Capture the cell that displays the provided text and extract its [x, y] central coordinate. 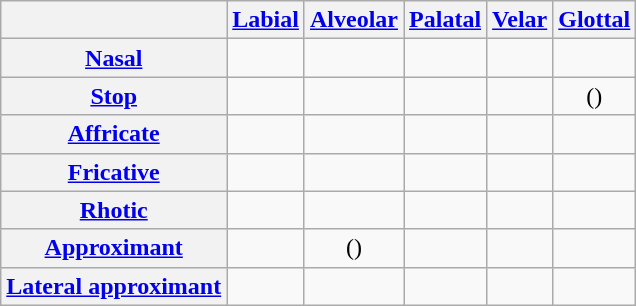
Fricative [114, 172]
Alveolar [354, 20]
Approximant [114, 248]
Nasal [114, 58]
Affricate [114, 134]
Glottal [594, 20]
Velar [520, 20]
Lateral approximant [114, 286]
Rhotic [114, 210]
Labial [266, 20]
Palatal [446, 20]
Stop [114, 96]
